Output the (x, y) coordinate of the center of the cell containing the given text.  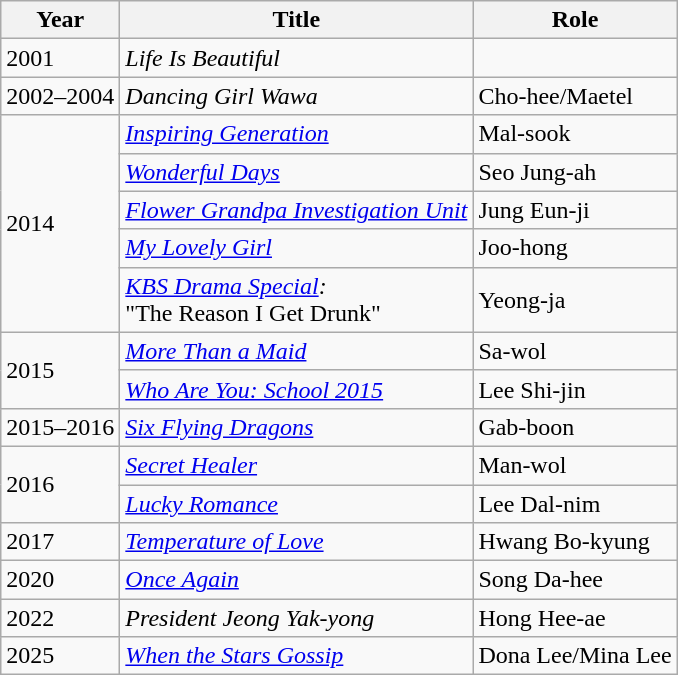
Dancing Girl Wawa (296, 96)
Sa-wol (575, 351)
Year (60, 20)
Hwang Bo-kyung (575, 542)
2002–2004 (60, 96)
Seo Jung-ah (575, 172)
Inspiring Generation (296, 134)
President Jeong Yak-yong (296, 618)
My Lovely Girl (296, 248)
Temperature of Love (296, 542)
Joo-hong (575, 248)
2020 (60, 580)
Six Flying Dragons (296, 427)
Song Da-hee (575, 580)
Gab-boon (575, 427)
2015–2016 (60, 427)
Lee Shi-jin (575, 389)
2022 (60, 618)
2017 (60, 542)
Life Is Beautiful (296, 58)
2025 (60, 656)
KBS Drama Special:"The Reason I Get Drunk" (296, 300)
2014 (60, 224)
When the Stars Gossip (296, 656)
Mal-sook (575, 134)
Lee Dal-nim (575, 503)
Cho-hee/Maetel (575, 96)
Wonderful Days (296, 172)
Dona Lee/Mina Lee (575, 656)
Secret Healer (296, 465)
Who Are You: School 2015 (296, 389)
Once Again (296, 580)
2001 (60, 58)
More Than a Maid (296, 351)
Man-wol (575, 465)
Lucky Romance (296, 503)
Jung Eun-ji (575, 210)
Title (296, 20)
Role (575, 20)
2015 (60, 370)
Hong Hee-ae (575, 618)
2016 (60, 484)
Yeong-ja (575, 300)
Flower Grandpa Investigation Unit (296, 210)
